Detect which cell encompasses the target text, then output its [x, y] center coordinate. 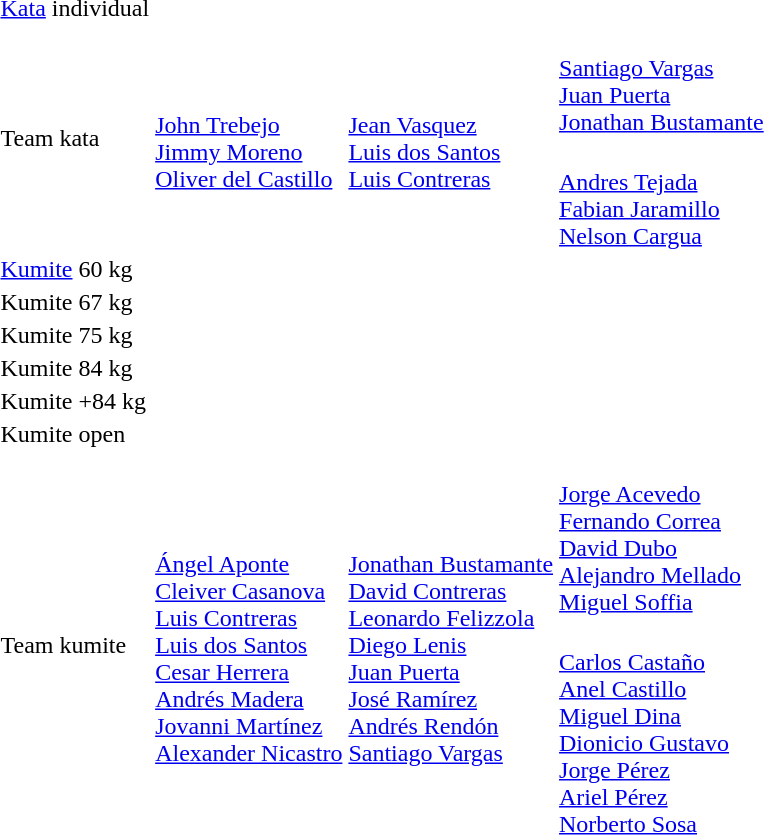
John TrebejoJimmy MorenoOliver del Castillo [249, 138]
Jean VasquezLuis dos SantosLuis Contreras [451, 138]
